Determine the [x, y] coordinate at the center of the cell enclosing the given text.  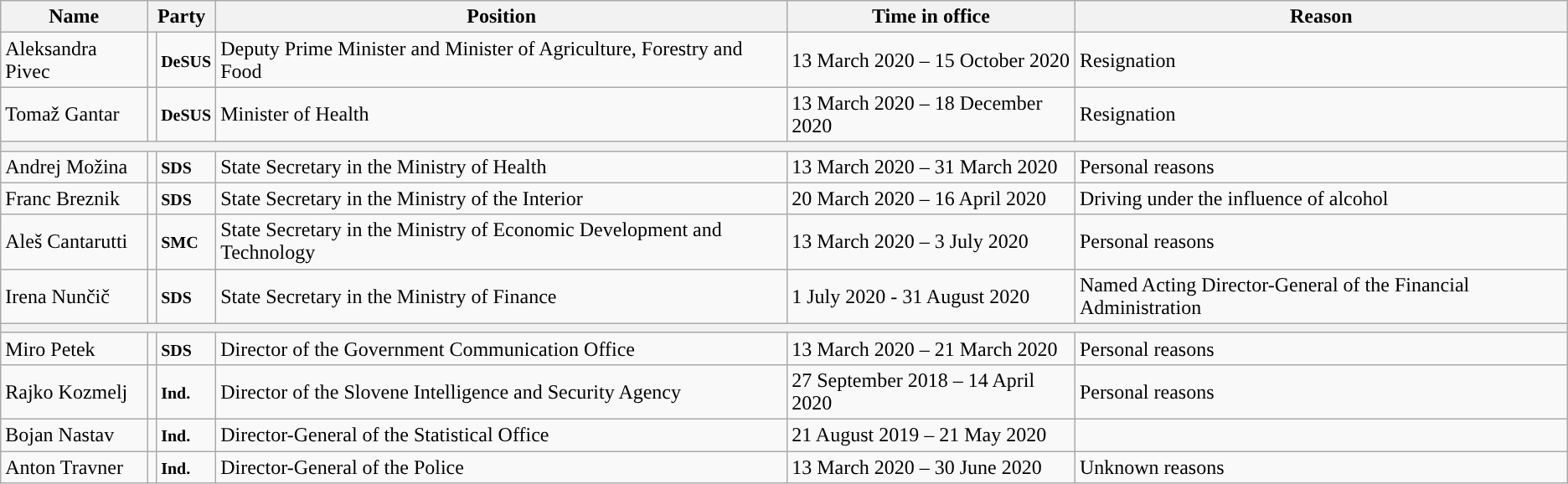
Franc Breznik [74, 198]
13 March 2020 – 18 December 2020 [931, 114]
13 March 2020 – 3 July 2020 [931, 241]
Aleksandra Pivec [74, 60]
21 August 2019 – 21 May 2020 [931, 435]
Driving under the influence of alcohol [1321, 198]
13 March 2020 – 30 June 2020 [931, 466]
Director of the Government Communication Office [502, 348]
Name [74, 17]
Position [502, 17]
Andrej Možina [74, 167]
Party [182, 17]
1 July 2020 - 31 August 2020 [931, 296]
State Secretary in the Ministry of Economic Development and Technology [502, 241]
Irena Nunčič [74, 296]
Bojan Nastav [74, 435]
Miro Petek [74, 348]
27 September 2018 – 14 April 2020 [931, 392]
Anton Travner [74, 466]
20 March 2020 – 16 April 2020 [931, 198]
13 March 2020 – 31 March 2020 [931, 167]
Director of the Slovene Intelligence and Security Agency [502, 392]
Minister of Health [502, 114]
Unknown reasons [1321, 466]
Director-General of the Statistical Office [502, 435]
Aleš Cantarutti [74, 241]
Tomaž Gantar [74, 114]
Rajko Kozmelj [74, 392]
Named Acting Director-General of the Financial Administration [1321, 296]
Deputy Prime Minister and Minister of Agriculture, Forestry and Food [502, 60]
Reason [1321, 17]
State Secretary in the Ministry of Finance [502, 296]
SMC [186, 241]
Director-General of the Police [502, 466]
State Secretary in the Ministry of Health [502, 167]
13 March 2020 – 21 March 2020 [931, 348]
13 March 2020 – 15 October 2020 [931, 60]
State Secretary in the Ministry of the Interior [502, 198]
Time in office [931, 17]
